Pinpoint the cell where the given text exists, returning its [x, y] midpoint coordinate. 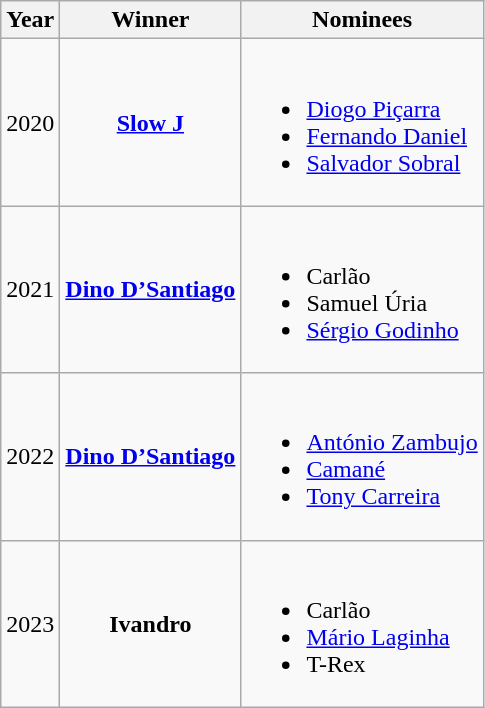
Winner [150, 20]
Ivandro [150, 624]
António ZambujoCamanéTony Carreira [362, 456]
2021 [30, 290]
2023 [30, 624]
CarlãoMário LaginhaT-Rex [362, 624]
Slow J [150, 122]
CarlãoSamuel ÚriaSérgio Godinho [362, 290]
Year [30, 20]
Diogo PiçarraFernando DanielSalvador Sobral [362, 122]
2022 [30, 456]
Nominees [362, 20]
2020 [30, 122]
